Capture the cell that displays the provided text and extract its [X, Y] central coordinate. 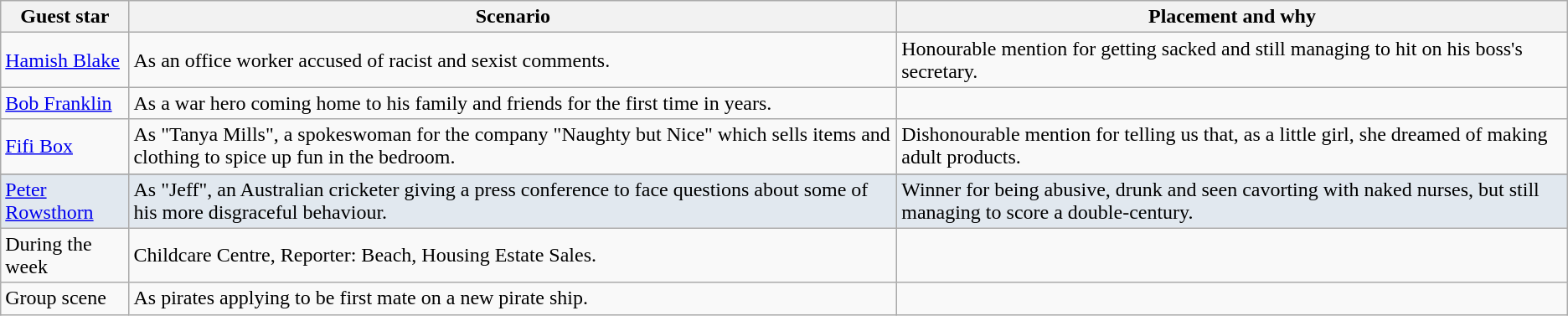
As a war hero coming home to his family and friends for the first time in years. [513, 103]
As an office worker accused of racist and sexist comments. [513, 60]
Dishonourable mention for telling us that, as a little girl, she dreamed of making adult products. [1233, 146]
As "Jeff", an Australian cricketer giving a press conference to face questions about some of his more disgraceful behaviour. [513, 201]
As pirates applying to be first mate on a new pirate ship. [513, 298]
Winner for being abusive, drunk and seen cavorting with naked nurses, but still managing to score a double-century. [1233, 201]
Bob Franklin [65, 103]
Peter Rowsthorn [65, 201]
Fifi Box [65, 146]
Scenario [513, 17]
During the week [65, 255]
Childcare Centre, Reporter: Beach, Housing Estate Sales. [513, 255]
Hamish Blake [65, 60]
Group scene [65, 298]
Guest star [65, 17]
As "Tanya Mills", a spokeswoman for the company "Naughty but Nice" which sells items and clothing to spice up fun in the bedroom. [513, 146]
Placement and why [1233, 17]
Honourable mention for getting sacked and still managing to hit on his boss's secretary. [1233, 60]
